Extract the (X, Y) coordinate from the center of the cell holding the provided text.  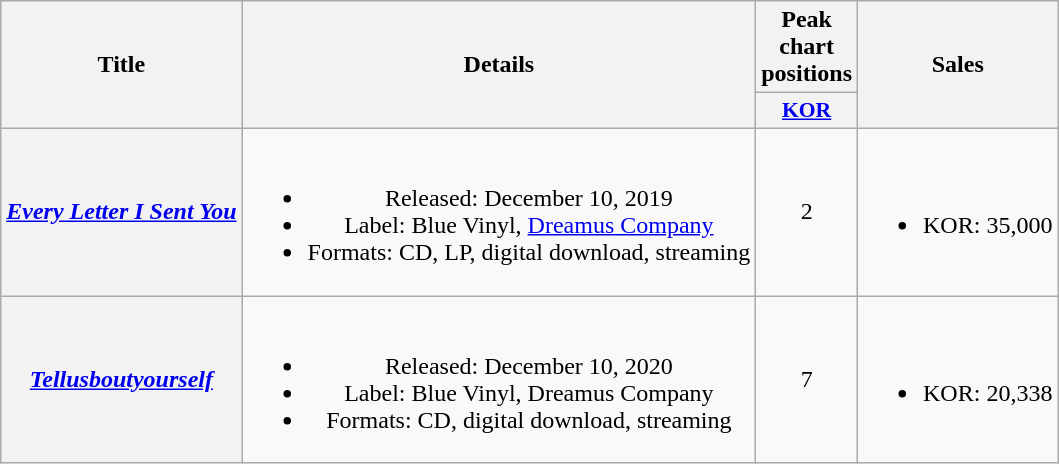
Tellusboutyourself (122, 380)
Released: December 10, 2020Label: Blue Vinyl, Dreamus CompanyFormats: CD, digital download, streaming (499, 380)
KOR: 35,000 (958, 212)
KOR (807, 111)
Peak chart positions (807, 47)
Every Letter I Sent You (122, 212)
7 (807, 380)
Details (499, 65)
Sales (958, 65)
2 (807, 212)
KOR: 20,338 (958, 380)
Released: December 10, 2019Label: Blue Vinyl, Dreamus CompanyFormats: CD, LP, digital download, streaming (499, 212)
Title (122, 65)
